Search for the cell housing the specified text and yield its (x, y) center coordinate. 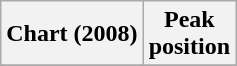
Chart (2008) (72, 34)
Peakposition (189, 34)
